Extract the [X, Y] coordinate from the center of the cell holding the provided text.  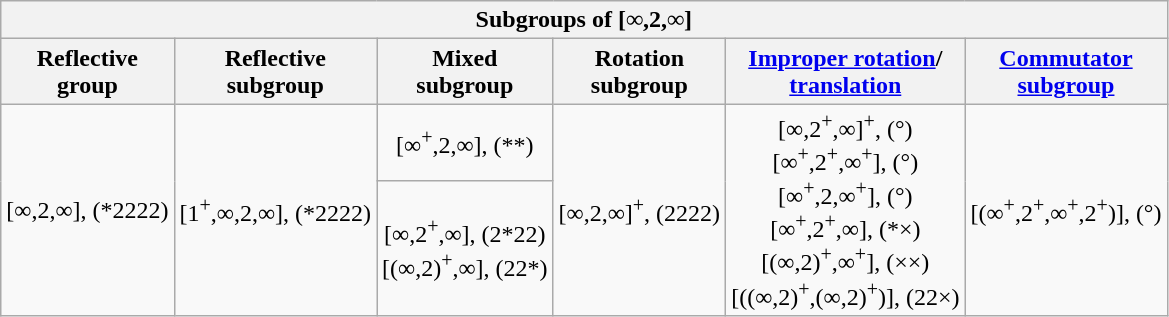
[∞+,2,∞], (**) [466, 142]
Reflectivesubgroup [276, 72]
Subgroups of [∞,2,∞] [584, 20]
Rotationsubgroup [640, 72]
[(∞+,2+,∞+,2+)], (°) [1066, 210]
[∞,2,∞]+, (2222) [640, 210]
[∞,2+,∞], (2*22)[(∞,2)+,∞], (22*) [466, 248]
[∞,2,∞], (*2222) [88, 210]
Improper rotation/translation [846, 72]
[1+,∞,2,∞], (*2222) [276, 210]
[∞,2+,∞]+, (°)[∞+,2+,∞+], (°)[∞+,2,∞+], (°)[∞+,2+,∞], (*×)[(∞,2)+,∞+], (××)[((∞,2)+,(∞,2)+)], (22×) [846, 210]
Reflectivegroup [88, 72]
Commutatorsubgroup [1066, 72]
Mixedsubgroup [466, 72]
